Provide the [x, y] coordinate of the cell's center where the given text is located.  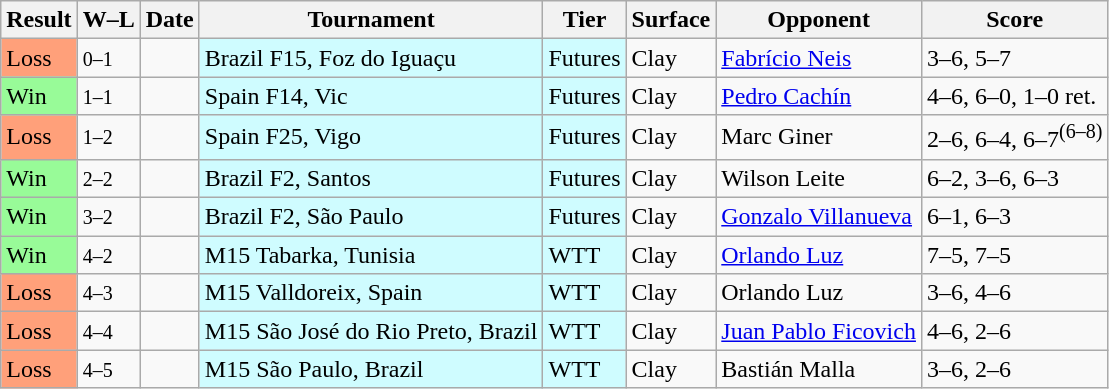
Opponent [819, 20]
Fabrício Neis [819, 58]
3–6, 4–6 [1014, 293]
3–6, 2–6 [1014, 369]
Surface [671, 20]
M15 Valldoreix, Spain [371, 293]
Brazil F15, Foz do Iguaçu [371, 58]
Tier [584, 20]
4–6, 6–0, 1–0 ret. [1014, 96]
W–L [108, 20]
M15 São José do Rio Preto, Brazil [371, 331]
M15 Tabarka, Tunisia [371, 255]
7–5, 7–5 [1014, 255]
4–6, 2–6 [1014, 331]
4–4 [108, 331]
Spain F25, Vigo [371, 138]
Date [170, 20]
1–2 [108, 138]
Marc Giner [819, 138]
Score [1014, 20]
4–5 [108, 369]
Tournament [371, 20]
6–2, 3–6, 6–3 [1014, 178]
Juan Pablo Ficovich [819, 331]
6–1, 6–3 [1014, 217]
Result [39, 20]
3–6, 5–7 [1014, 58]
Spain F14, Vic [371, 96]
2–2 [108, 178]
1–1 [108, 96]
Gonzalo Villanueva [819, 217]
Pedro Cachín [819, 96]
Bastián Malla [819, 369]
M15 São Paulo, Brazil [371, 369]
Brazil F2, Santos [371, 178]
Wilson Leite [819, 178]
Brazil F2, São Paulo [371, 217]
4–3 [108, 293]
0–1 [108, 58]
3–2 [108, 217]
4–2 [108, 255]
2–6, 6–4, 6–7(6–8) [1014, 138]
